Identify which cell holds the provided text, then report its [X, Y] central coordinate. 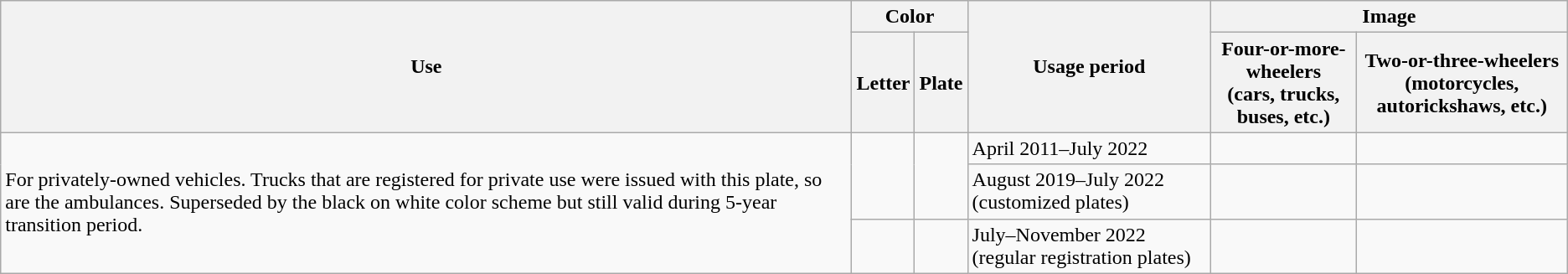
Two-or-three-wheelers(motorcycles, autorickshaws, etc.) [1462, 82]
Image [1389, 17]
Color [910, 17]
Use [426, 67]
April 2011–July 2022 [1089, 148]
July–November 2022 (regular registration plates) [1089, 246]
Four-or-more-wheelers(cars, trucks, buses, etc.) [1283, 82]
Letter [883, 82]
Usage period [1089, 67]
August 2019–July 2022 (customized plates) [1089, 191]
Plate [941, 82]
